Identify which cell holds the provided text, then report its [X, Y] central coordinate. 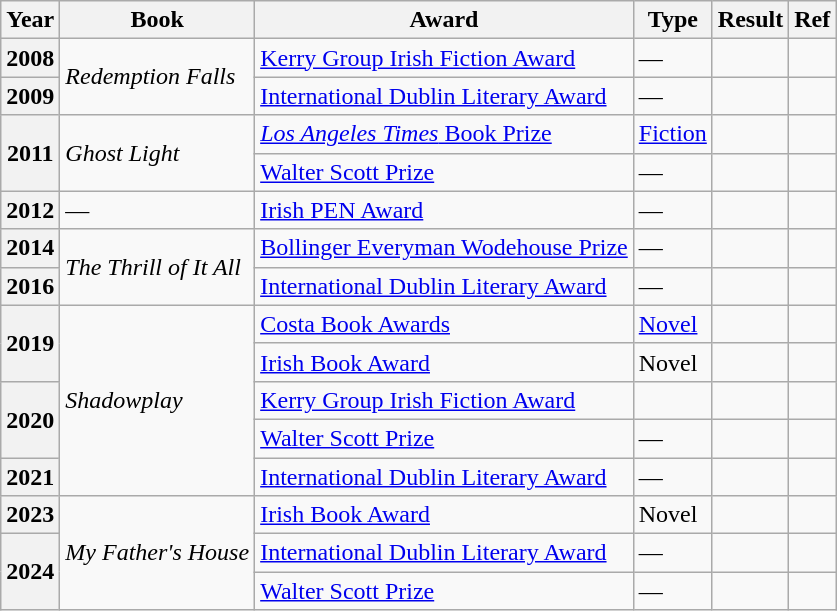
2021 [30, 477]
Ghost Light [158, 153]
Award [444, 20]
The Thrill of It All [158, 267]
Irish PEN Award [444, 210]
Book [158, 20]
2024 [30, 572]
2008 [30, 58]
Shadowplay [158, 400]
Redemption Falls [158, 77]
Result [750, 20]
My Father's House [158, 553]
2020 [30, 419]
2009 [30, 96]
Costa Book Awards [444, 324]
Type [672, 20]
2016 [30, 286]
Bollinger Everyman Wodehouse Prize [444, 248]
Fiction [672, 134]
2011 [30, 153]
2012 [30, 210]
2014 [30, 248]
Year [30, 20]
2019 [30, 343]
Los Angeles Times Book Prize [444, 134]
Ref [812, 20]
2023 [30, 515]
